Detect which cell encompasses the target text, then output its (x, y) center coordinate. 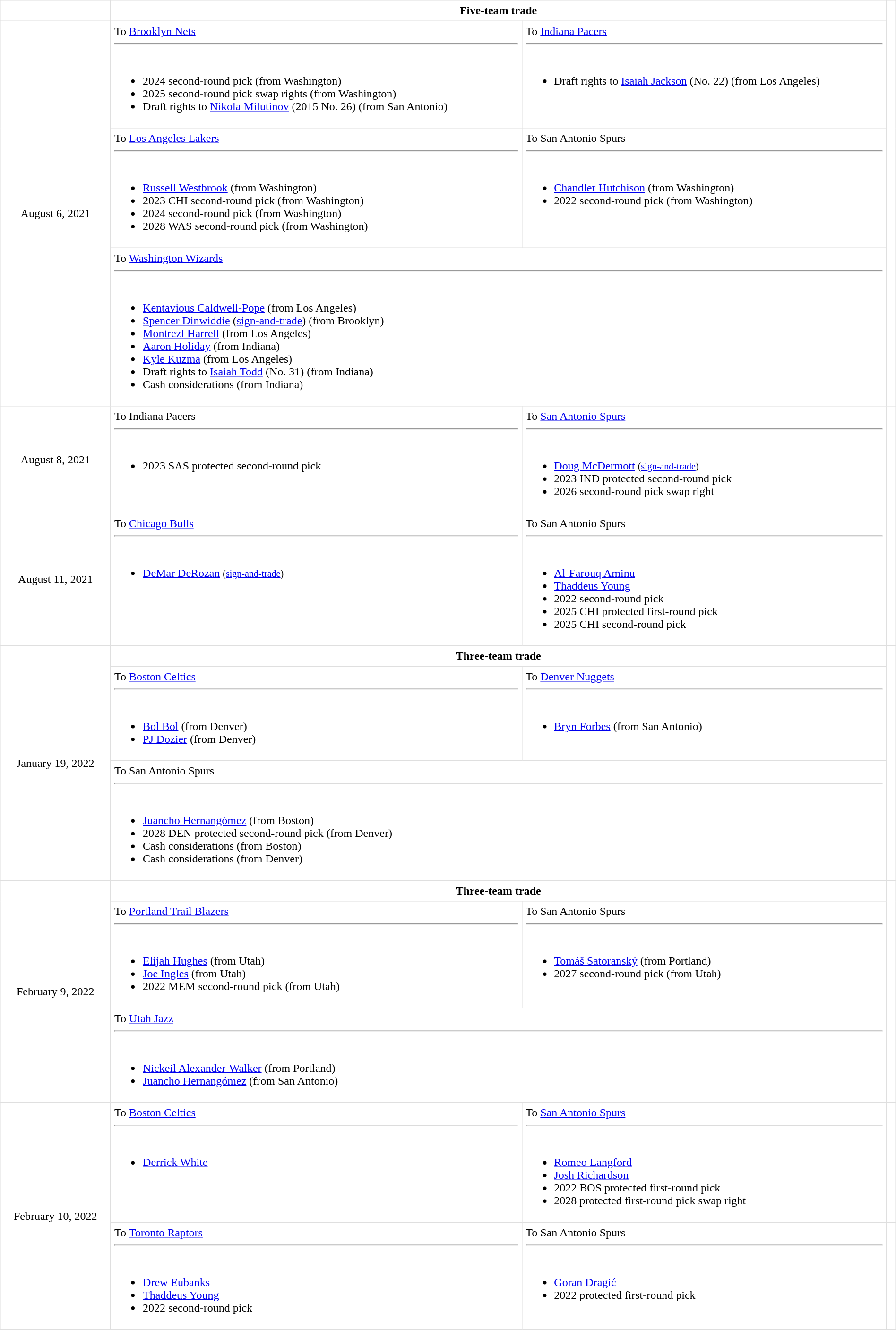
August 6, 2021 (56, 213)
February 10, 2022 (56, 1216)
To San Antonio SpursTomáš Satoranský (from Portland)2027 second-round pick (from Utah) (704, 955)
To Denver NuggetsBryn Forbes (from San Antonio) (704, 713)
To Portland Trail BlazersElijah Hughes (from Utah)Joe Ingles (from Utah)2022 MEM second-round pick (from Utah) (316, 955)
To Indiana Pacers2023 SAS protected second-round pick (316, 460)
Five-team trade (498, 11)
To Chicago BullsDeMar DeRozan (sign-and-trade) (316, 579)
To Indiana PacersDraft rights to Isaiah Jackson (No. 22) (from Los Angeles) (704, 74)
To Utah JazzNickeil Alexander-Walker (from Portland)Juancho Hernangómez (from San Antonio) (498, 1055)
To San Antonio SpursAl-Farouq AminuThaddeus Young2022 second-round pick2025 CHI protected first-round pick2025 CHI second-round pick (704, 579)
To Boston CelticsDerrick White (316, 1163)
August 11, 2021 (56, 579)
To San Antonio SpursDoug McDermott (sign-and-trade)2023 IND protected second-round pick2026 second-round pick swap right (704, 460)
February 9, 2022 (56, 991)
To San Antonio SpursChandler Hutchison (from Washington)2022 second-round pick (from Washington) (704, 188)
To San Antonio SpursRomeo LangfordJosh Richardson2022 BOS protected first-round pick2028 protected first-round pick swap right (704, 1163)
August 8, 2021 (56, 460)
To Boston CelticsBol Bol (from Denver)PJ Dozier (from Denver) (316, 713)
To Toronto RaptorsDrew EubanksThaddeus Young2022 second-round pick (316, 1276)
January 19, 2022 (56, 763)
To San Antonio SpursGoran Dragić2022 protected first-round pick (704, 1276)
